Provide the (x, y) coordinate of the cell's center where the given text is located.  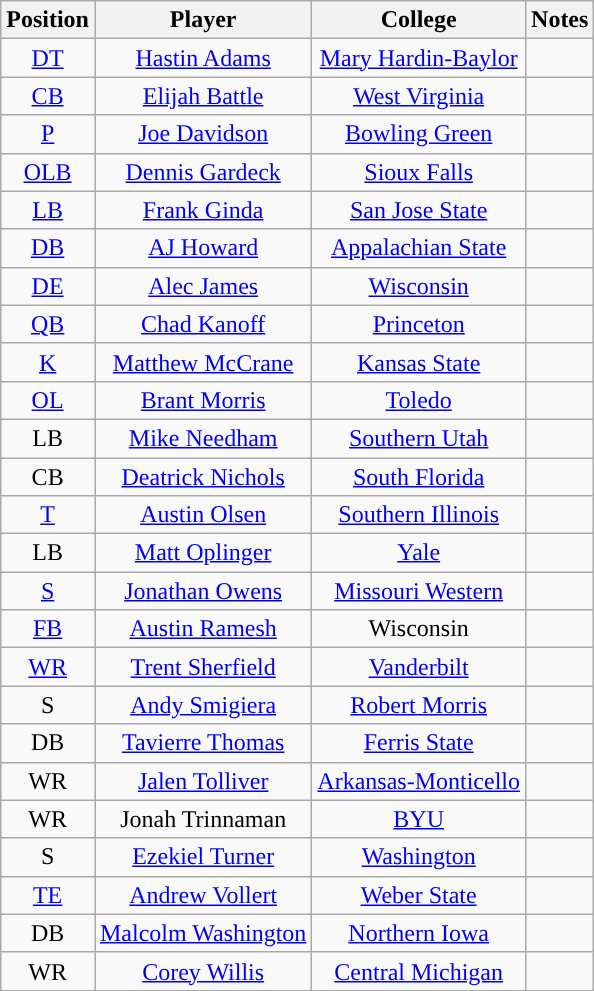
AJ Howard (202, 248)
T (48, 515)
K (48, 362)
South Florida (419, 477)
Frank Ginda (202, 210)
Bowling Green (419, 134)
Jonathan Owens (202, 591)
Vanderbilt (419, 667)
San Jose State (419, 210)
Joe Davidson (202, 134)
College (419, 20)
Deatrick Nichols (202, 477)
FB (48, 629)
Appalachian State (419, 248)
P (48, 134)
West Virginia (419, 96)
Corey Willis (202, 971)
Matt Oplinger (202, 553)
Hastin Adams (202, 58)
Northern Iowa (419, 933)
Andy Smigiera (202, 705)
QB (48, 324)
Southern Illinois (419, 515)
Robert Morris (419, 705)
Yale (419, 553)
TE (48, 895)
Toledo (419, 400)
Chad Kanoff (202, 324)
Ezekiel Turner (202, 857)
OLB (48, 172)
Malcolm Washington (202, 933)
Central Michigan (419, 971)
Matthew McCrane (202, 362)
Notes (560, 20)
Southern Utah (419, 438)
Alec James (202, 286)
Jalen Tolliver (202, 781)
Position (48, 20)
Dennis Gardeck (202, 172)
Ferris State (419, 743)
BYU (419, 819)
DT (48, 58)
Andrew Vollert (202, 895)
Arkansas-Monticello (419, 781)
Weber State (419, 895)
Princeton (419, 324)
Austin Ramesh (202, 629)
Tavierre Thomas (202, 743)
Elijah Battle (202, 96)
Mike Needham (202, 438)
Brant Morris (202, 400)
Mary Hardin-Baylor (419, 58)
Austin Olsen (202, 515)
DE (48, 286)
Jonah Trinnaman (202, 819)
Trent Sherfield (202, 667)
Washington (419, 857)
Sioux Falls (419, 172)
Kansas State (419, 362)
Player (202, 20)
Missouri Western (419, 591)
OL (48, 400)
